Detect which cell encompasses the target text, then output its [X, Y] center coordinate. 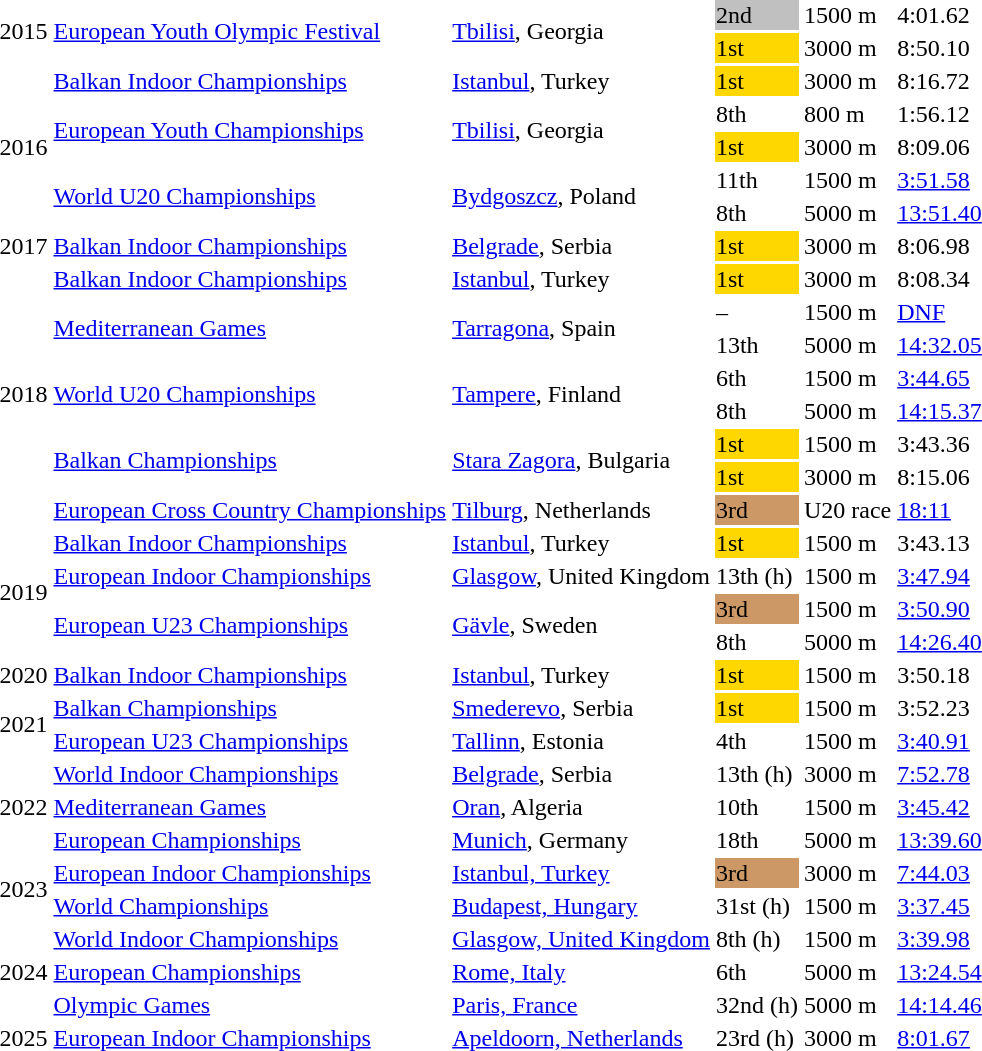
European Cross Country Championships [250, 510]
32nd (h) [756, 1005]
4th [756, 741]
Tilburg, Netherlands [582, 510]
Budapest, Hungary [582, 906]
European Youth Championships [250, 130]
Stara Zagora, Bulgaria [582, 460]
Rome, Italy [582, 972]
11th [756, 180]
10th [756, 807]
2nd [756, 15]
– [756, 312]
Tallinn, Estonia [582, 741]
Oran, Algeria [582, 807]
Tarragona, Spain [582, 328]
Munich, Germany [582, 840]
Smederevo, Serbia [582, 708]
Gävle, Sweden [582, 626]
800 m [847, 114]
Olympic Games [250, 1005]
13th [756, 345]
Tampere, Finland [582, 394]
31st (h) [756, 906]
U20 race [847, 510]
8th (h) [756, 939]
Paris, France [582, 1005]
European Youth Olympic Festival [250, 32]
World Championships [250, 906]
Bydgoszcz, Poland [582, 196]
18th [756, 840]
